Capture the cell that displays the provided text and extract its (X, Y) central coordinate. 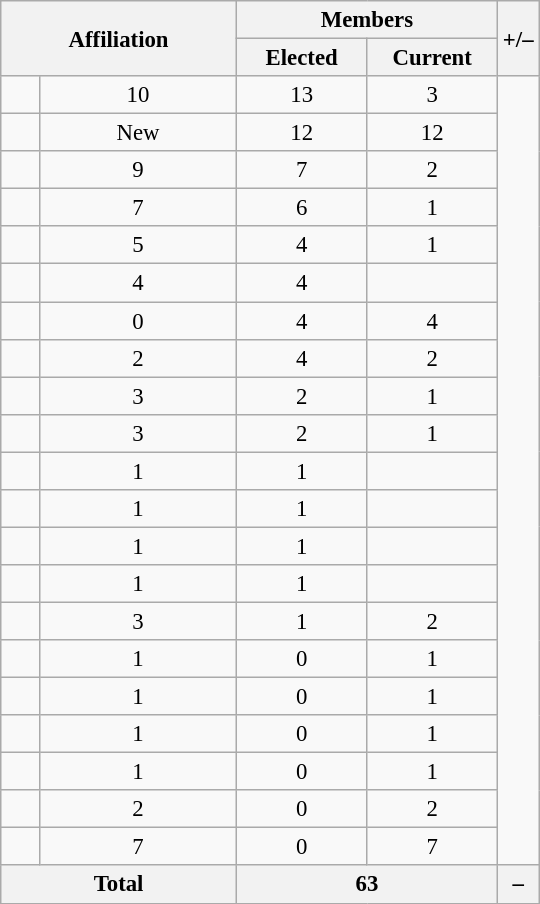
5 (138, 245)
Total (119, 885)
Elected (302, 58)
6 (302, 208)
63 (366, 885)
New (138, 133)
+/– (518, 38)
Current (432, 58)
9 (138, 170)
Members (366, 20)
– (518, 885)
10 (138, 95)
13 (302, 95)
Affiliation (119, 38)
